Find where the given text appears and provide that cell's center as (x, y) coordinate. 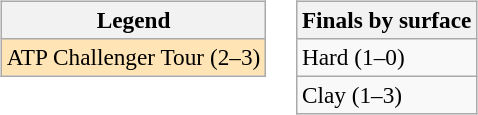
Finals by surface (387, 20)
Hard (1–0) (387, 57)
Legend (133, 20)
Clay (1–3) (387, 95)
ATP Challenger Tour (2–3) (133, 57)
